Identify which cell holds the provided text, then report its [X, Y] central coordinate. 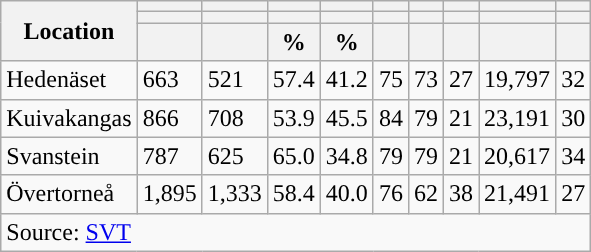
521 [234, 80]
866 [170, 118]
Location [69, 31]
84 [390, 118]
62 [426, 194]
73 [426, 80]
663 [170, 80]
625 [234, 156]
Source: SVT [296, 232]
19,797 [518, 80]
57.4 [294, 80]
23,191 [518, 118]
58.4 [294, 194]
38 [460, 194]
708 [234, 118]
Övertorneå [69, 194]
787 [170, 156]
34 [574, 156]
1,895 [170, 194]
41.2 [346, 80]
76 [390, 194]
34.8 [346, 156]
1,333 [234, 194]
45.5 [346, 118]
21,491 [518, 194]
Svanstein [69, 156]
53.9 [294, 118]
Hedenäset [69, 80]
40.0 [346, 194]
75 [390, 80]
65.0 [294, 156]
32 [574, 80]
30 [574, 118]
Kuivakangas [69, 118]
20,617 [518, 156]
